Find where the given text appears and provide that cell's center as (x, y) coordinate. 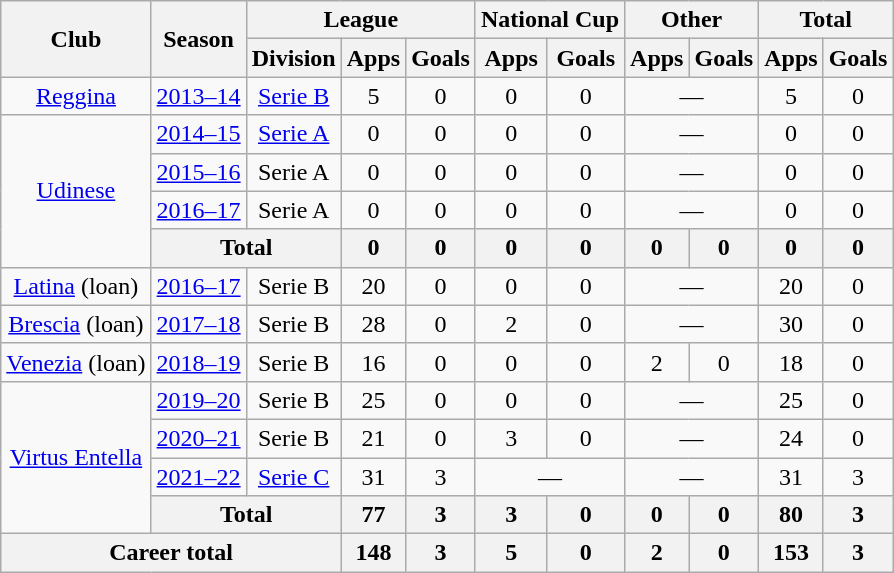
Udinese (76, 191)
Latina (loan) (76, 286)
Division (294, 58)
Other (692, 20)
Brescia (loan) (76, 324)
2017–18 (198, 324)
80 (791, 515)
2018–19 (198, 362)
Venezia (loan) (76, 362)
2021–22 (198, 477)
2019–20 (198, 400)
153 (791, 553)
League (360, 20)
Career total (171, 553)
30 (791, 324)
77 (373, 515)
2013–14 (198, 96)
18 (791, 362)
2014–15 (198, 134)
Virtus Entella (76, 457)
Reggina (76, 96)
148 (373, 553)
2020–21 (198, 438)
National Cup (550, 20)
24 (791, 438)
Club (76, 39)
28 (373, 324)
21 (373, 438)
2015–16 (198, 172)
Serie C (294, 477)
16 (373, 362)
Season (198, 39)
